Detect which cell encompasses the target text, then output its (X, Y) center coordinate. 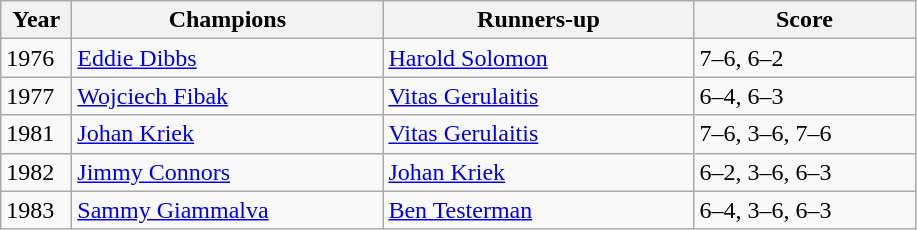
1976 (36, 58)
Year (36, 20)
6–4, 3–6, 6–3 (804, 210)
Jimmy Connors (228, 172)
Sammy Giammalva (228, 210)
Eddie Dibbs (228, 58)
Champions (228, 20)
1983 (36, 210)
6–2, 3–6, 6–3 (804, 172)
Harold Solomon (538, 58)
Wojciech Fibak (228, 96)
7–6, 6–2 (804, 58)
Score (804, 20)
6–4, 6–3 (804, 96)
1981 (36, 134)
Runners-up (538, 20)
1977 (36, 96)
7–6, 3–6, 7–6 (804, 134)
Ben Testerman (538, 210)
1982 (36, 172)
